Locate the cell with the specified text and output its (X, Y) center coordinate. 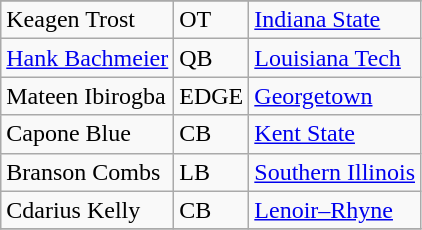
OT (212, 20)
Mateen Ibirogba (88, 96)
Cdarius Kelly (88, 210)
Branson Combs (88, 172)
Indiana State (335, 20)
Hank Bachmeier (88, 58)
EDGE (212, 96)
Georgetown (335, 96)
LB (212, 172)
QB (212, 58)
Capone Blue (88, 134)
Louisiana Tech (335, 58)
Southern Illinois (335, 172)
Keagen Trost (88, 20)
Kent State (335, 134)
Lenoir–Rhyne (335, 210)
